Search for the cell housing the specified text and yield its (x, y) center coordinate. 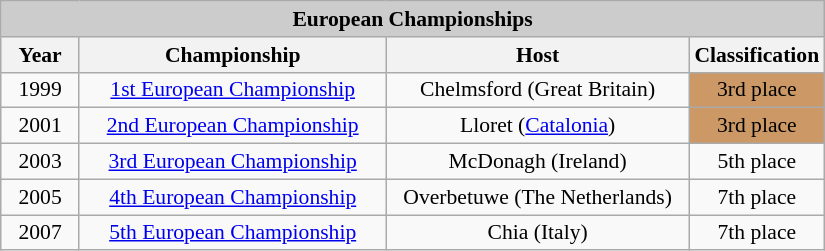
Chelmsford (Great Britain) (538, 90)
Lloret (Catalonia) (538, 126)
2005 (40, 197)
Overbetuwe (The Netherlands) (538, 197)
2001 (40, 126)
5th place (756, 162)
Classification (756, 55)
McDonagh (Ireland) (538, 162)
Chia (Italy) (538, 233)
1st European Championship (232, 90)
Year (40, 55)
3rd European Championship (232, 162)
4th European Championship (232, 197)
2nd European Championship (232, 126)
Host (538, 55)
2007 (40, 233)
European Championships (413, 19)
5th European Championship (232, 233)
2003 (40, 162)
1999 (40, 90)
Championship (232, 55)
